Provide the (X, Y) coordinate of the cell's center where the given text is located.  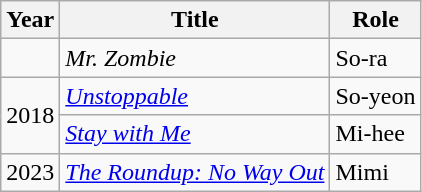
Title (195, 20)
Mr. Zombie (195, 58)
Unstoppable (195, 96)
So-ra (376, 58)
Role (376, 20)
Year (30, 20)
The Roundup: No Way Out (195, 172)
So-yeon (376, 96)
2023 (30, 172)
2018 (30, 115)
Mimi (376, 172)
Mi-hee (376, 134)
Stay with Me (195, 134)
